Pinpoint the cell where the given text exists, returning its (X, Y) midpoint coordinate. 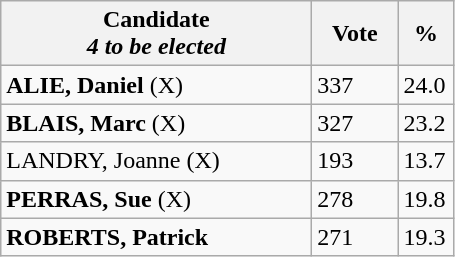
193 (355, 161)
19.3 (426, 237)
Vote (355, 34)
23.2 (426, 123)
PERRAS, Sue (X) (156, 199)
327 (355, 123)
Candidate4 to be elected (156, 34)
BLAIS, Marc (X) (156, 123)
24.0 (426, 85)
13.7 (426, 161)
19.8 (426, 199)
% (426, 34)
ALIE, Daniel (X) (156, 85)
LANDRY, Joanne (X) (156, 161)
337 (355, 85)
271 (355, 237)
278 (355, 199)
ROBERTS, Patrick (156, 237)
